Search for the cell housing the specified text and yield its [x, y] center coordinate. 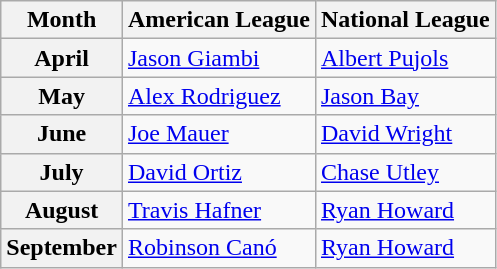
Jason Giambi [218, 58]
August [62, 210]
David Ortiz [218, 172]
Jason Bay [405, 96]
Chase Utley [405, 172]
April [62, 58]
Alex Rodriguez [218, 96]
Joe Mauer [218, 134]
Robinson Canó [218, 248]
September [62, 248]
Albert Pujols [405, 58]
National League [405, 20]
Month [62, 20]
Travis Hafner [218, 210]
American League [218, 20]
David Wright [405, 134]
June [62, 134]
May [62, 96]
July [62, 172]
